Locate the cell with the specified text and output its [x, y] center coordinate. 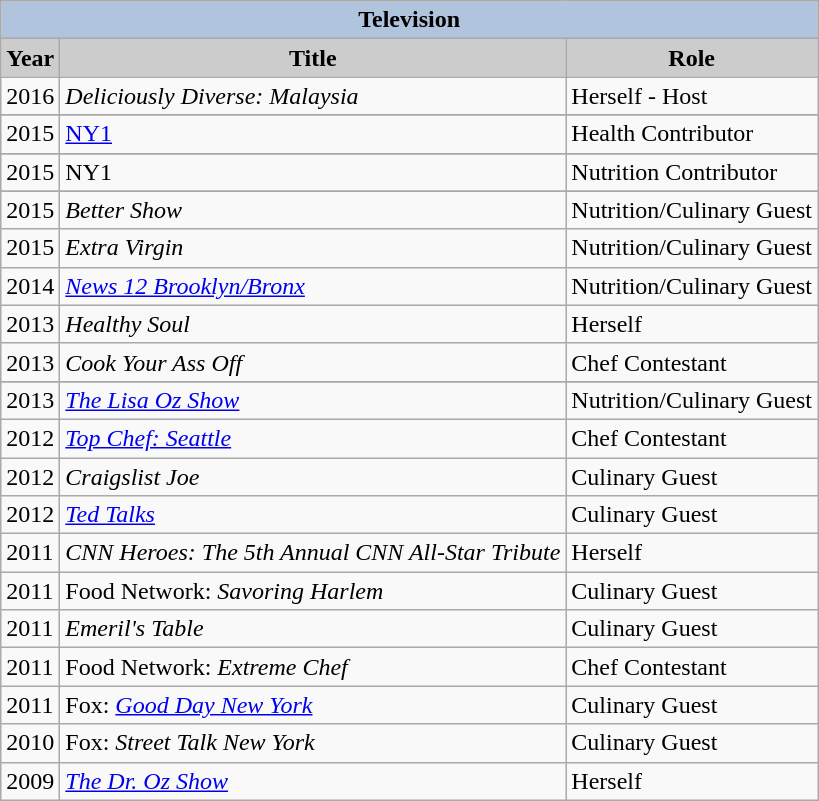
Fox: Good Day New York [313, 705]
Craigslist Joe [313, 477]
Herself - Host [692, 96]
Better Show [313, 210]
The Dr. Oz Show [313, 781]
Title [313, 58]
Nutrition Contributor [692, 172]
Ted Talks [313, 515]
Food Network: Savoring Harlem [313, 591]
News 12 Brooklyn/Bronx [313, 286]
2016 [30, 96]
The Lisa Oz Show [313, 400]
Extra Virgin [313, 248]
Fox: Street Talk New York [313, 743]
Healthy Soul [313, 324]
Deliciously Diverse: Malaysia [313, 96]
Television [410, 20]
Emeril's Table [313, 629]
2010 [30, 743]
Food Network: Extreme Chef [313, 667]
2009 [30, 781]
2014 [30, 286]
Year [30, 58]
Health Contributor [692, 134]
CNN Heroes: The 5th Annual CNN All-Star Tribute [313, 553]
Role [692, 58]
Cook Your Ass Off [313, 362]
Top Chef: Seattle [313, 438]
